For the text-containing cell, return its midpoint in (x, y) coordinate format. 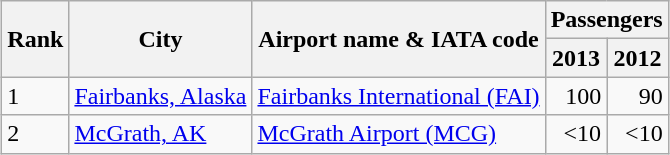
McGrath, AK (160, 134)
1 (36, 96)
2012 (638, 58)
100 (576, 96)
Airport name & IATA code (398, 39)
Rank (36, 39)
McGrath Airport (MCG) (398, 134)
2013 (576, 58)
2 (36, 134)
Fairbanks, Alaska (160, 96)
Passengers (606, 20)
City (160, 39)
Fairbanks International (FAI) (398, 96)
90 (638, 96)
